Return (X, Y) of the center of cell containing provided text 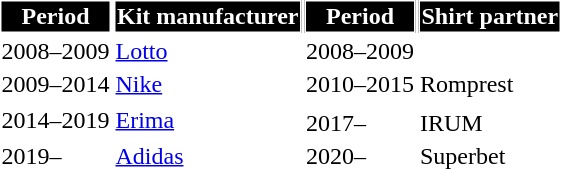
Kit manufacturer (208, 16)
2009–2014 (56, 84)
2010–2015 (360, 84)
Erima (208, 120)
Lotto (208, 51)
2017– (360, 123)
2014–2019 (56, 120)
Nike (208, 84)
